Locate the cell with the specified text and output its [X, Y] center coordinate. 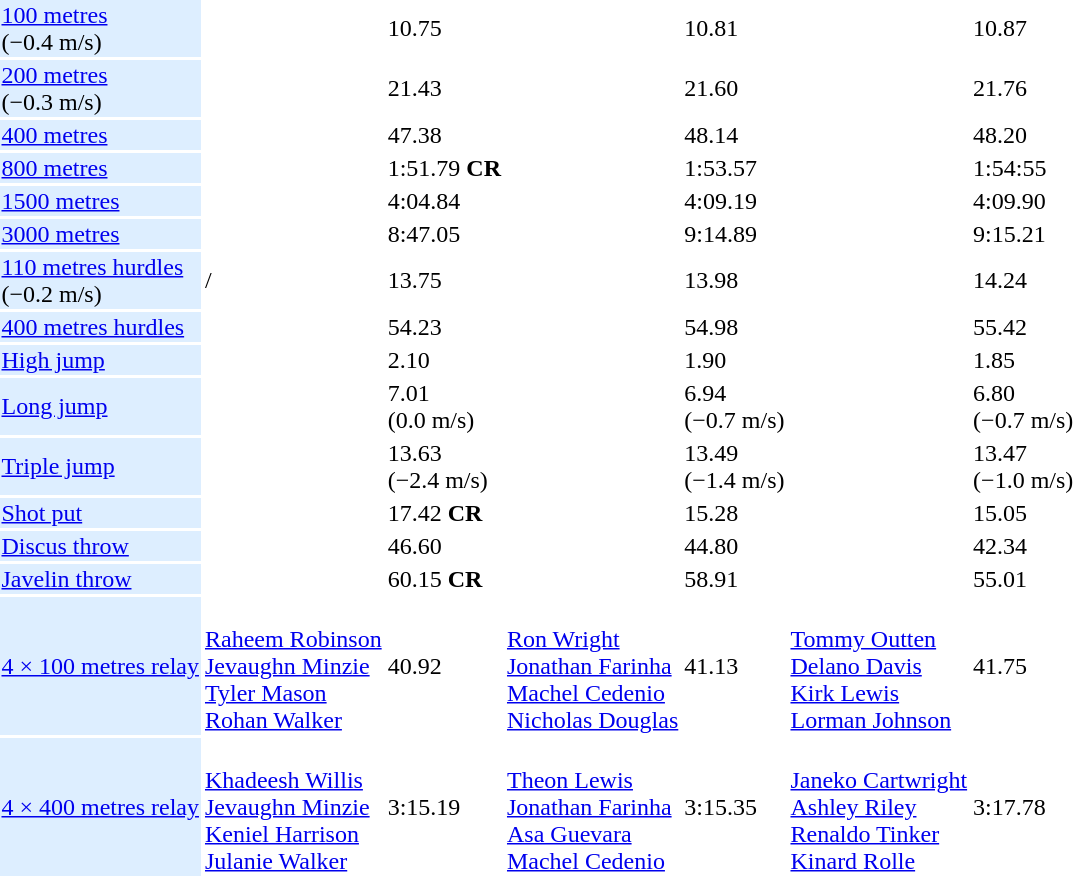
48.14 [734, 135]
41.13 [734, 666]
46.60 [444, 546]
10.75 [444, 28]
40.92 [444, 666]
Discus throw [100, 546]
800 metres [100, 168]
High jump [100, 360]
54.98 [734, 327]
1:51.79 CR [444, 168]
21.60 [734, 88]
Raheem Robinson Jevaughn Minzie Tyler Mason Rohan Walker [293, 666]
4 × 400 metres relay [100, 807]
1500 metres [100, 201]
13.98 [734, 280]
1.90 [734, 360]
8:47.05 [444, 234]
Triple jump [100, 466]
3:15.35 [734, 807]
10.81 [734, 28]
21.43 [444, 88]
Ron Wright Jonathan Farinha Machel Cedenio Nicholas Douglas [592, 666]
110 metres hurdles (−0.2 m/s) [100, 280]
58.91 [734, 579]
400 metres hurdles [100, 327]
100 metres (−0.4 m/s) [100, 28]
Long jump [100, 406]
4 × 100 metres relay [100, 666]
60.15 CR [444, 579]
4:09.19 [734, 201]
/ [293, 280]
7.01 (0.0 m/s) [444, 406]
Javelin throw [100, 579]
17.42 CR [444, 513]
Tommy Outten Delano Davis Kirk Lewis Lorman Johnson [879, 666]
54.23 [444, 327]
4:04.84 [444, 201]
13.49 (−1.4 m/s) [734, 466]
200 metres (−0.3 m/s) [100, 88]
1:53.57 [734, 168]
6.94 (−0.7 m/s) [734, 406]
9:14.89 [734, 234]
2.10 [444, 360]
Khadeesh Willis Jevaughn Minzie Keniel Harrison Julanie Walker [293, 807]
3000 metres [100, 234]
Janeko Cartwright Ashley Riley Renaldo Tinker Kinard Rolle [879, 807]
44.80 [734, 546]
13.75 [444, 280]
400 metres [100, 135]
Shot put [100, 513]
Theon Lewis Jonathan Farinha Asa Guevara Machel Cedenio [592, 807]
13.63 (−2.4 m/s) [444, 466]
47.38 [444, 135]
3:15.19 [444, 807]
15.28 [734, 513]
